Extract the (X, Y) coordinate from the center of the cell holding the provided text.  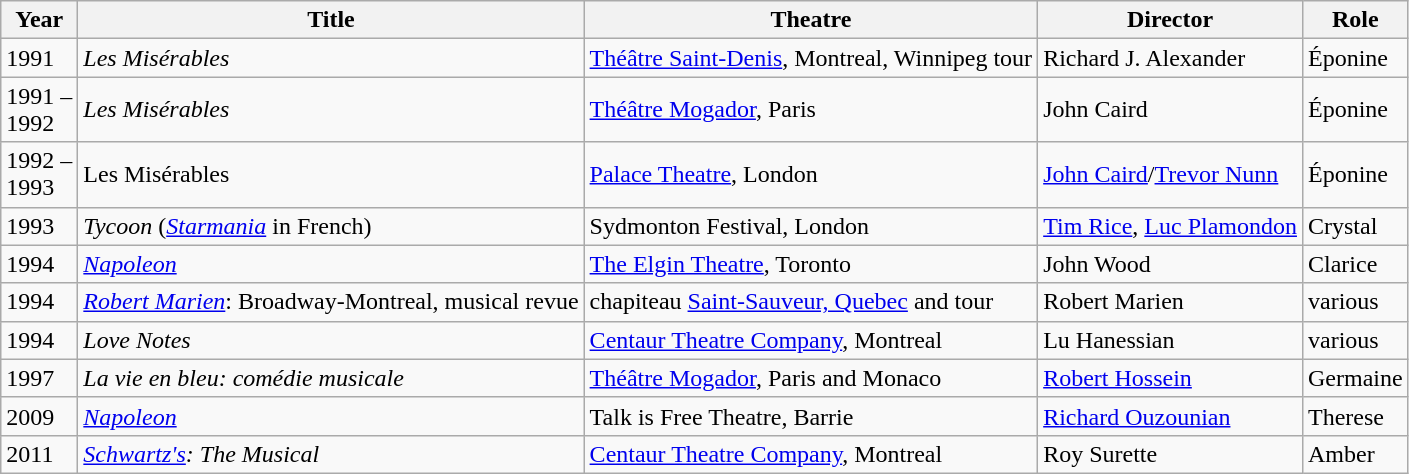
1991 (40, 58)
Role (1355, 20)
Sydmonton Festival, London (811, 226)
Tim Rice, Luc Plamondon (1170, 226)
Love Notes (331, 340)
Amber (1355, 454)
Robert Hossein (1170, 378)
Théâtre Saint-Denis, Montreal, Winnipeg tour (811, 58)
Theatre (811, 20)
John Wood (1170, 264)
Clarice (1355, 264)
Schwartz's: The Musical (331, 454)
Robert Marien (1170, 302)
Théâtre Mogador, Paris and Monaco (811, 378)
Crystal (1355, 226)
chapiteau Saint-Sauveur, Quebec and tour (811, 302)
Robert Marien: Broadway-Montreal, musical revue (331, 302)
1992 –1993 (40, 174)
John Caird/Trevor Nunn (1170, 174)
La vie en bleu: comédie musicale (331, 378)
1991 –1992 (40, 110)
Year (40, 20)
Talk is Free Theatre, Barrie (811, 416)
2011 (40, 454)
1993 (40, 226)
Director (1170, 20)
Germaine (1355, 378)
Therese (1355, 416)
Tycoon (Starmania in French) (331, 226)
Richard Ouzounian (1170, 416)
2009 (40, 416)
John Caird (1170, 110)
Palace Theatre, London (811, 174)
Lu Hanessian (1170, 340)
1997 (40, 378)
The Elgin Theatre, Toronto (811, 264)
Théâtre Mogador, Paris (811, 110)
Roy Surette (1170, 454)
Title (331, 20)
Richard J. Alexander (1170, 58)
